Search for the cell housing the specified text and yield its (X, Y) center coordinate. 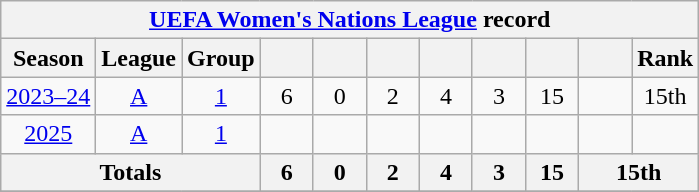
2025 (48, 134)
Group (222, 58)
League (139, 58)
2023–24 (48, 96)
Season (48, 58)
Totals (130, 172)
Rank (666, 58)
UEFA Women's Nations League record (350, 20)
